Locate the cell with the specified text and output its [x, y] center coordinate. 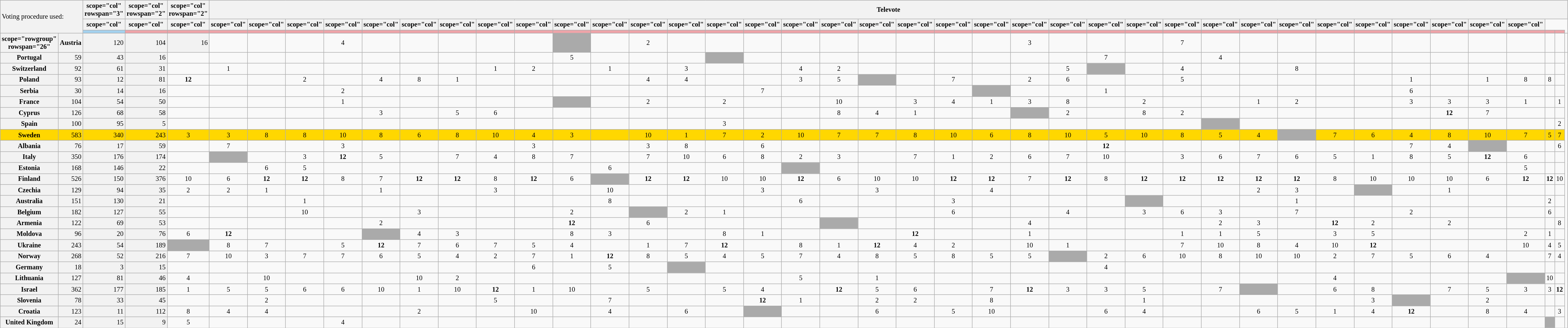
376 [146, 179]
Austria [71, 43]
18 [71, 267]
182 [71, 212]
78 [71, 300]
112 [146, 311]
Lithuania [29, 278]
Switzerland [29, 69]
55 [146, 212]
9 [146, 322]
526 [71, 179]
Ukraine [29, 245]
96 [71, 234]
United Kingdom [29, 322]
92 [71, 69]
268 [71, 256]
Armenia [29, 223]
17 [104, 146]
22 [146, 168]
Finland [29, 179]
Australia [29, 201]
Czechia [29, 190]
Slovenia [29, 300]
24 [71, 322]
Poland [29, 80]
58 [146, 113]
50 [146, 102]
Italy [29, 157]
France [29, 102]
Sweden [29, 135]
122 [71, 223]
123 [71, 311]
Televote [889, 10]
53 [146, 223]
20 [104, 234]
Voting procedure used: [42, 16]
Belgium [29, 212]
Moldova [29, 234]
scope="col" rowspan="3" [104, 10]
150 [104, 179]
52 [104, 256]
93 [71, 80]
61 [104, 69]
Albania [29, 146]
46 [146, 278]
362 [71, 289]
Croatia [29, 311]
69 [104, 223]
11 [104, 311]
Norway [29, 256]
126 [71, 113]
Spain [29, 124]
Serbia [29, 91]
177 [104, 289]
Portugal [29, 58]
33 [104, 300]
21 [146, 201]
35 [146, 190]
31 [146, 69]
130 [104, 201]
Israel [29, 289]
68 [104, 113]
174 [146, 157]
583 [71, 135]
95 [104, 124]
45 [146, 300]
scope="rowgroup" rowspan="26" [29, 43]
168 [71, 168]
Estonia [29, 168]
Germany [29, 267]
129 [71, 190]
43 [104, 58]
340 [104, 135]
189 [146, 245]
185 [146, 289]
146 [104, 168]
14 [104, 91]
350 [71, 157]
176 [104, 157]
216 [146, 256]
120 [104, 43]
Cyprus [29, 113]
30 [71, 91]
94 [104, 190]
100 [71, 124]
151 [71, 201]
